Scan for the cell matching the given text and deliver its (x, y) coordinate at center. 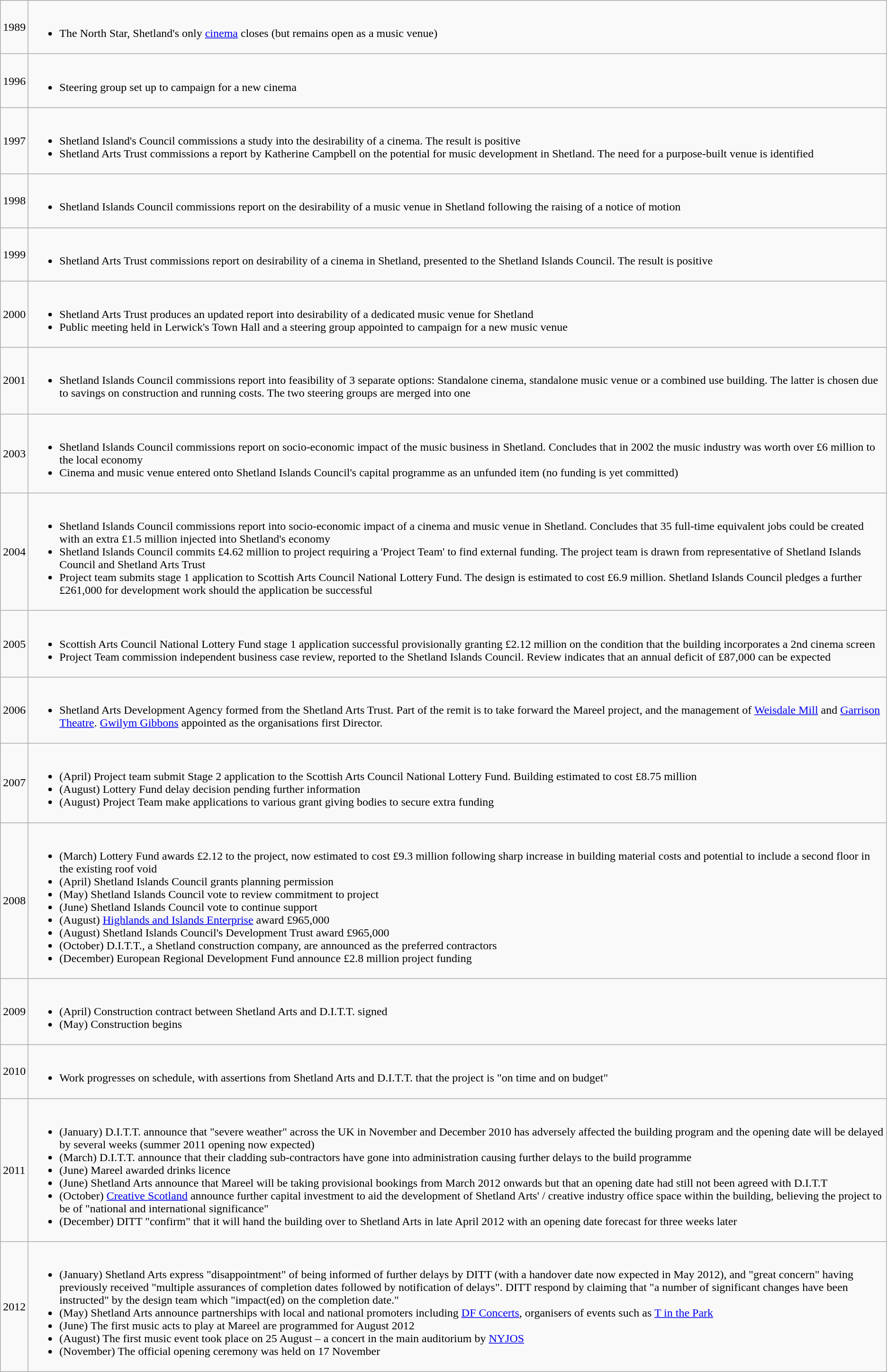
2006 (14, 710)
Shetland Arts Trust commissions report on desirability of a cinema in Shetland, presented to the Shetland Islands Council. The result is positive (458, 254)
1996 (14, 81)
Steering group set up to campaign for a new cinema (458, 81)
2009 (14, 1012)
2000 (14, 314)
2001 (14, 381)
1989 (14, 27)
2007 (14, 783)
2003 (14, 453)
2012 (14, 1307)
2010 (14, 1072)
Work progresses on schedule, with assertions from Shetland Arts and D.I.T.T. that the project is "on time and on budget" (458, 1072)
(April) Construction contract between Shetland Arts and D.I.T.T. signed(May) Construction begins (458, 1012)
1997 (14, 141)
2008 (14, 900)
1999 (14, 254)
2004 (14, 552)
1998 (14, 201)
Shetland Islands Council commissions report on the desirability of a music venue in Shetland following the raising of a notice of motion (458, 201)
2005 (14, 644)
2011 (14, 1170)
The North Star, Shetland's only cinema closes (but remains open as a music venue) (458, 27)
